Return the [X, Y] coordinate for the center point of the cell that contains the specified text.  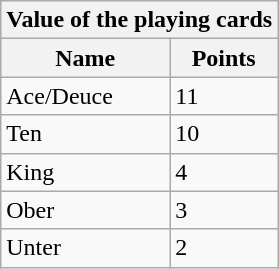
11 [224, 96]
Ten [86, 134]
10 [224, 134]
Value of the playing cards [140, 20]
2 [224, 248]
Points [224, 58]
Unter [86, 248]
King [86, 172]
4 [224, 172]
3 [224, 210]
Ober [86, 210]
Ace/Deuce [86, 96]
Name [86, 58]
